Return the (X, Y) coordinate for the center point of the cell that contains the specified text.  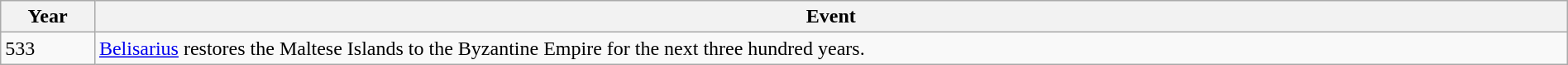
Event (830, 17)
Belisarius restores the Maltese Islands to the Byzantine Empire for the next three hundred years. (830, 48)
533 (48, 48)
Year (48, 17)
